Return [X, Y] of the center of cell containing provided text 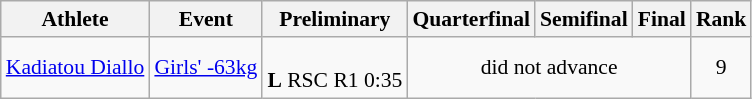
L RSC R1 0:35 [334, 68]
Final [662, 19]
Kadiatou Diallo [76, 68]
did not advance [548, 68]
Preliminary [334, 19]
9 [722, 68]
Girls' -63kg [206, 68]
Semifinal [584, 19]
Athlete [76, 19]
Rank [722, 19]
Quarterfinal [471, 19]
Event [206, 19]
